Detect which cell encompasses the target text, then output its [x, y] center coordinate. 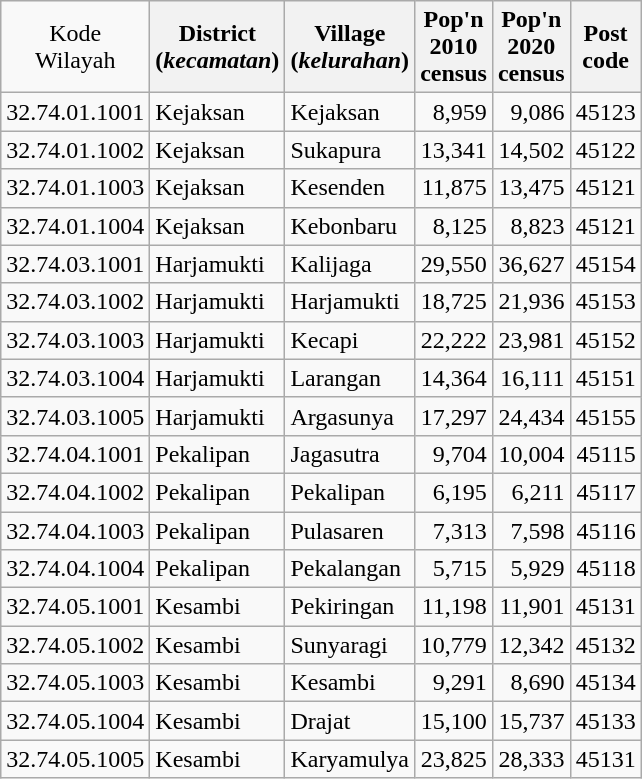
Kalijaga [350, 264]
13,341 [454, 150]
District (kecamatan) [218, 47]
24,434 [531, 416]
10,004 [531, 454]
45155 [606, 416]
Kecapi [350, 340]
6,211 [531, 492]
Pekiringan [350, 607]
10,779 [454, 645]
32.74.03.1001 [76, 264]
Pulasaren [350, 531]
32.74.05.1001 [76, 607]
7,313 [454, 531]
22,222 [454, 340]
11,901 [531, 607]
16,111 [531, 378]
Pop'n 2020census [531, 47]
23,981 [531, 340]
45151 [606, 378]
Pop'n 2010census [454, 47]
Sunyaragi [350, 645]
32.74.05.1004 [76, 721]
9,086 [531, 112]
Karyamulya [350, 759]
45116 [606, 531]
45117 [606, 492]
5,929 [531, 569]
32.74.04.1002 [76, 492]
45122 [606, 150]
45153 [606, 302]
32.74.03.1005 [76, 416]
15,100 [454, 721]
18,725 [454, 302]
45134 [606, 683]
Sukapura [350, 150]
7,598 [531, 531]
9,704 [454, 454]
45152 [606, 340]
32.74.01.1002 [76, 150]
11,198 [454, 607]
9,291 [454, 683]
14,364 [454, 378]
6,195 [454, 492]
45132 [606, 645]
32.74.01.1004 [76, 226]
32.74.04.1001 [76, 454]
Larangan [350, 378]
32.74.03.1004 [76, 378]
45118 [606, 569]
32.74.03.1003 [76, 340]
8,125 [454, 226]
32.74.04.1003 [76, 531]
12,342 [531, 645]
32.74.03.1002 [76, 302]
11,875 [454, 188]
45154 [606, 264]
21,936 [531, 302]
5,715 [454, 569]
32.74.05.1002 [76, 645]
13,475 [531, 188]
Village (kelurahan) [350, 47]
45133 [606, 721]
8,823 [531, 226]
28,333 [531, 759]
17,297 [454, 416]
32.74.05.1003 [76, 683]
36,627 [531, 264]
Kode Wilayah [76, 47]
Argasunya [350, 416]
23,825 [454, 759]
32.74.01.1001 [76, 112]
32.74.05.1005 [76, 759]
32.74.04.1004 [76, 569]
Kesenden [350, 188]
Drajat [350, 721]
15,737 [531, 721]
45115 [606, 454]
29,550 [454, 264]
Pekalangan [350, 569]
8,690 [531, 683]
32.74.01.1003 [76, 188]
Kebonbaru [350, 226]
8,959 [454, 112]
Postcode [606, 47]
14,502 [531, 150]
45123 [606, 112]
Jagasutra [350, 454]
